Return the (x, y) coordinate for the center point of the cell that contains the specified text.  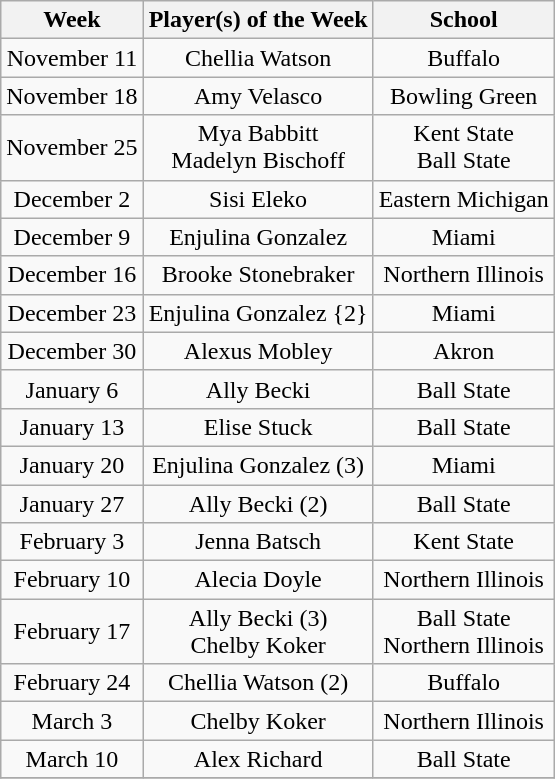
November 11 (72, 58)
Sisi Eleko (258, 199)
Chellia Watson (2) (258, 683)
Player(s) of the Week (258, 20)
January 20 (72, 465)
Alecia Doyle (258, 580)
Chellia Watson (258, 58)
January 27 (72, 503)
Chelby Koker (258, 721)
Akron (464, 351)
Bowling Green (464, 96)
December 30 (72, 351)
March 10 (72, 759)
School (464, 20)
Amy Velasco (258, 96)
Ally Becki (2) (258, 503)
Kent State (464, 542)
Week (72, 20)
Ball StateNorthern Illinois (464, 632)
March 3 (72, 721)
Enjulina Gonzalez {2} (258, 313)
Alex Richard (258, 759)
February 17 (72, 632)
Jenna Batsch (258, 542)
Enjulina Gonzalez (258, 237)
Kent StateBall State (464, 148)
December 16 (72, 275)
Ally Becki (258, 389)
December 23 (72, 313)
January 13 (72, 427)
December 2 (72, 199)
February 3 (72, 542)
Enjulina Gonzalez (3) (258, 465)
November 25 (72, 148)
Ally Becki (3)Chelby Koker (258, 632)
December 9 (72, 237)
February 10 (72, 580)
Alexus Mobley (258, 351)
November 18 (72, 96)
Mya BabbittMadelyn Bischoff (258, 148)
February 24 (72, 683)
Eastern Michigan (464, 199)
Elise Stuck (258, 427)
Brooke Stonebraker (258, 275)
January 6 (72, 389)
